Pinpoint the cell where the given text exists, returning its [X, Y] midpoint coordinate. 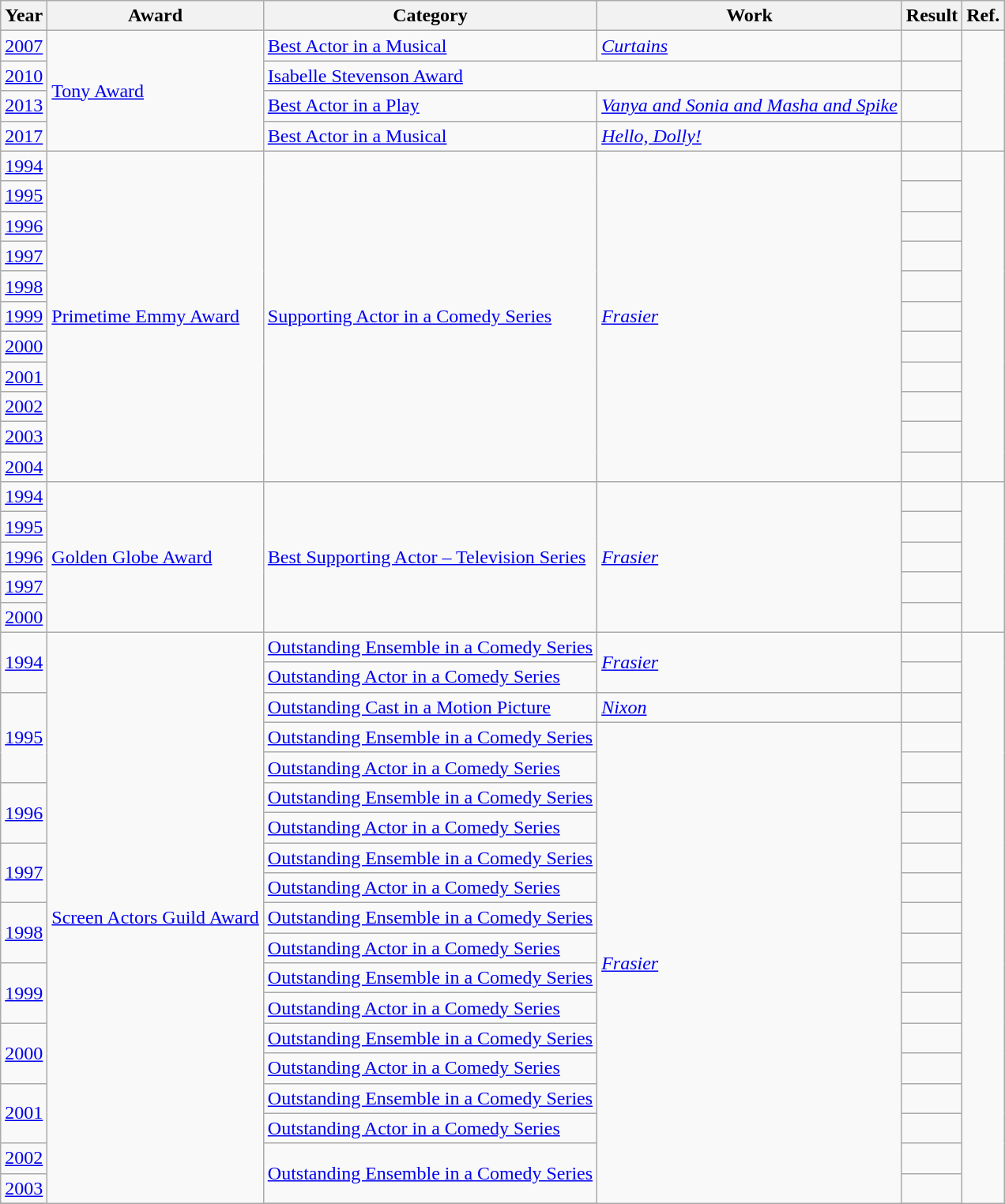
2010 [24, 76]
2017 [24, 136]
Category [430, 16]
2013 [24, 106]
Hello, Dolly! [750, 136]
Isabelle Stevenson Award [582, 76]
Vanya and Sonia and Masha and Spike [750, 106]
Screen Actors Guild Award [155, 918]
Tony Award [155, 91]
Work [750, 16]
2007 [24, 46]
Golden Globe Award [155, 557]
Best Actor in a Play [430, 106]
Curtains [750, 46]
2004 [24, 467]
Year [24, 16]
Supporting Actor in a Comedy Series [430, 316]
Outstanding Cast in a Motion Picture [430, 707]
Ref. [983, 16]
Nixon [750, 707]
Result [932, 16]
Best Supporting Actor – Television Series [430, 557]
Primetime Emmy Award [155, 316]
Award [155, 16]
